Provide the (x, y) coordinate of the cell's center where the given text is located.  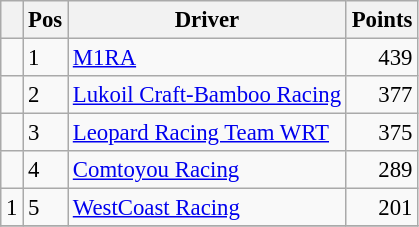
439 (382, 58)
Lukoil Craft-Bamboo Racing (208, 95)
3 (46, 133)
Driver (208, 20)
Pos (46, 20)
M1RA (208, 58)
WestCoast Racing (208, 208)
Points (382, 20)
289 (382, 170)
201 (382, 208)
377 (382, 95)
375 (382, 133)
4 (46, 170)
Leopard Racing Team WRT (208, 133)
5 (46, 208)
2 (46, 95)
Comtoyou Racing (208, 170)
